Detect which cell encompasses the target text, then output its (X, Y) center coordinate. 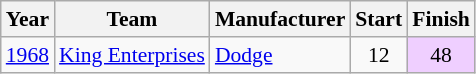
Year (28, 19)
Manufacturer (280, 19)
Finish (441, 19)
King Enterprises (132, 55)
1968 (28, 55)
Start (378, 19)
12 (378, 55)
Team (132, 19)
48 (441, 55)
Dodge (280, 55)
